For the text-containing cell, return its midpoint in (X, Y) coordinate format. 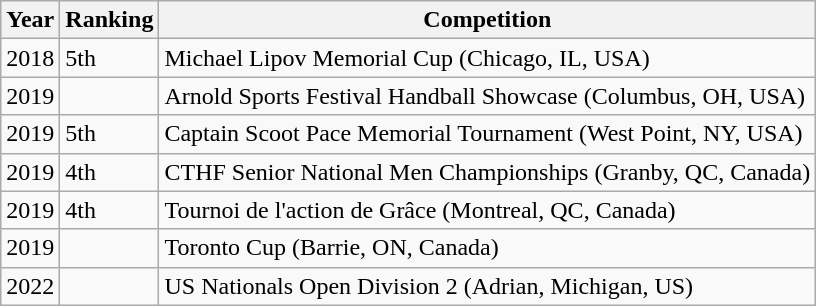
2018 (30, 58)
US Nationals Open Division 2 (Adrian, Michigan, US) (488, 286)
Michael Lipov Memorial Cup (Chicago, IL, USA) (488, 58)
Year (30, 20)
Ranking (110, 20)
2022 (30, 286)
Arnold Sports Festival Handball Showcase (Columbus, OH, USA) (488, 96)
Toronto Cup (Barrie, ON, Canada) (488, 248)
Tournoi de l'action de Grâce (Montreal, QC, Canada) (488, 210)
CTHF Senior National Men Championships (Granby, QC, Canada) (488, 172)
Competition (488, 20)
Captain Scoot Pace Memorial Tournament (West Point, NY, USA) (488, 134)
